Find where the given text appears and provide that cell's center as (X, Y) coordinate. 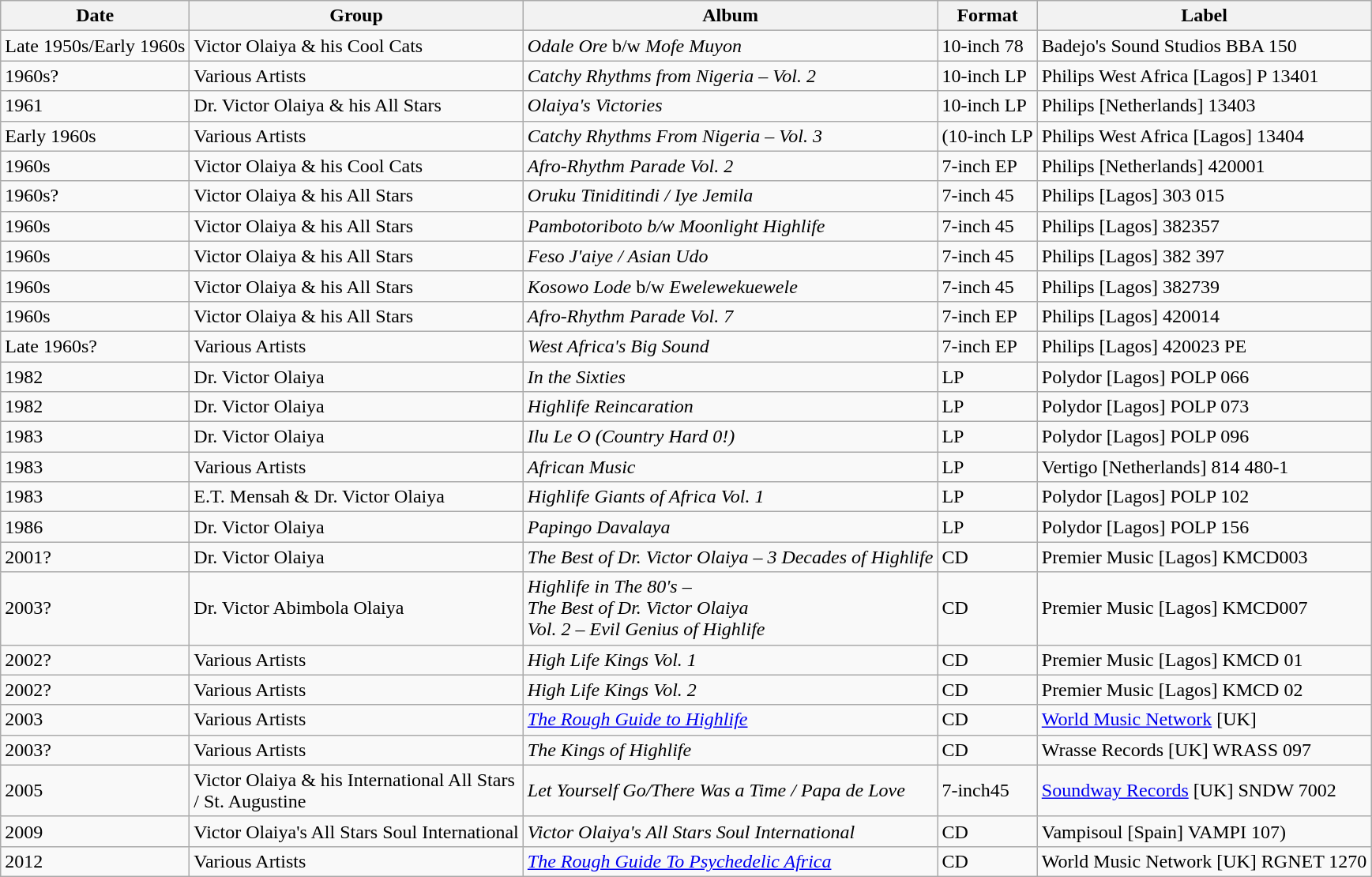
Premier Music [Lagos] KMCD007 (1204, 608)
Afro-Rhythm Parade Vol. 2 (730, 166)
Philips [Netherlands] 13403 (1204, 106)
Polydor [Lagos] POLP 073 (1204, 407)
Late 1950s/Early 1960s (95, 46)
Soundway Records [UK] SNDW 7002 (1204, 790)
1986 (95, 527)
Afro-Rhythm Parade Vol. 7 (730, 316)
Polydor [Lagos] POLP 102 (1204, 497)
The Best of Dr. Victor Olaiya – 3 Decades of Highlife (730, 557)
The Rough Guide To Psychedelic Africa (730, 861)
Premier Music [Lagos] KMCD 01 (1204, 660)
High Life Kings Vol. 1 (730, 660)
Philips [Lagos] 382739 (1204, 286)
Papingo Davalaya (730, 527)
Oruku Tiniditindi / Iye Jemila (730, 196)
High Life Kings Vol. 2 (730, 690)
Late 1960s? (95, 346)
Wrasse Records [UK] WRASS 097 (1204, 750)
World Music Network [UK] (1204, 720)
2001? (95, 557)
Philips [Lagos] 382357 (1204, 226)
Vampisoul [Spain] VAMPI 107) (1204, 831)
Premier Music [Lagos] KMCD003 (1204, 557)
Group (357, 16)
Format (987, 16)
Kosowo Lode b/w Ewelewekuewele (730, 286)
Highlife Reincaration (730, 407)
West Africa's Big Sound (730, 346)
Let Yourself Go/There Was a Time / Papa de Love (730, 790)
E.T. Mensah & Dr. Victor Olaiya (357, 497)
The Kings of Highlife (730, 750)
Pambotoriboto b/w Moonlight Highlife (730, 226)
Ilu Le O (Country Hard 0!) (730, 437)
2009 (95, 831)
Philips [Lagos] 382 397 (1204, 256)
1961 (95, 106)
Badejo's Sound Studios BBA 150 (1204, 46)
Dr. Victor Olaiya & his All Stars (357, 106)
Philips [Lagos] 420014 (1204, 316)
Philips West Africa [Lagos] P 13401 (1204, 76)
Odale Ore b/w Mofe Muyon (730, 46)
2003 (95, 720)
Polydor [Lagos] POLP 096 (1204, 437)
Premier Music [Lagos] KMCD 02 (1204, 690)
Feso J'aiye / Asian Udo (730, 256)
2005 (95, 790)
10-inch 78 (987, 46)
Early 1960s (95, 136)
Album (730, 16)
Olaiya's Victories (730, 106)
Polydor [Lagos] POLP 066 (1204, 377)
Catchy Rhythms From Nigeria – Vol. 3 (730, 136)
African Music (730, 467)
Polydor [Lagos] POLP 156 (1204, 527)
2012 (95, 861)
Date (95, 16)
In the Sixties (730, 377)
Vertigo [Netherlands] 814 480-1 (1204, 467)
Label (1204, 16)
Philips [Netherlands] 420001 (1204, 166)
Dr. Victor Abimbola Olaiya (357, 608)
Catchy Rhythms from Nigeria – Vol. 2 (730, 76)
World Music Network [UK] RGNET 1270 (1204, 861)
7-inch45 (987, 790)
Highlife in The 80's – The Best of Dr. Victor Olaiya Vol. 2 – Evil Genius of Highlife (730, 608)
(10-inch LP (987, 136)
Philips [Lagos] 420023 PE (1204, 346)
Highlife Giants of Africa Vol. 1 (730, 497)
Philips [Lagos] 303 015 (1204, 196)
Victor Olaiya & his International All Stars / St. Augustine (357, 790)
The Rough Guide to Highlife (730, 720)
Philips West Africa [Lagos] 13404 (1204, 136)
